Return the (x, y) coordinate for the center point of the cell that contains the specified text.  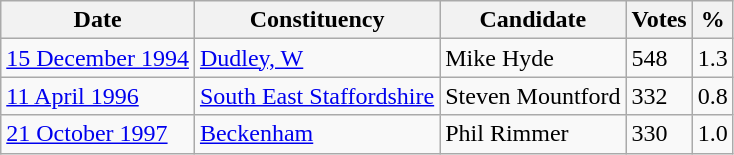
Steven Mountford (533, 96)
Dudley, W (316, 58)
Phil Rimmer (533, 134)
South East Staffordshire (316, 96)
21 October 1997 (98, 134)
0.8 (712, 96)
Date (98, 20)
15 December 1994 (98, 58)
Votes (659, 20)
548 (659, 58)
Mike Hyde (533, 58)
1.3 (712, 58)
Beckenham (316, 134)
1.0 (712, 134)
332 (659, 96)
% (712, 20)
Candidate (533, 20)
330 (659, 134)
11 April 1996 (98, 96)
Constituency (316, 20)
